Locate the cell with the specified text and output its (X, Y) center coordinate. 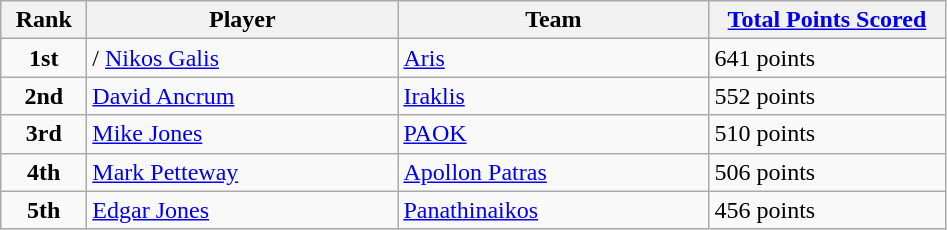
Aris (554, 58)
David Ancrum (242, 96)
4th (44, 172)
552 points (827, 96)
Team (554, 20)
2nd (44, 96)
Mike Jones (242, 134)
Player (242, 20)
641 points (827, 58)
/ Nikos Galis (242, 58)
456 points (827, 210)
Mark Petteway (242, 172)
3rd (44, 134)
Rank (44, 20)
Apollon Patras (554, 172)
506 points (827, 172)
1st (44, 58)
Total Points Scored (827, 20)
PAOK (554, 134)
5th (44, 210)
Edgar Jones (242, 210)
510 points (827, 134)
Panathinaikos (554, 210)
Iraklis (554, 96)
